Search for the cell housing the specified text and yield its (x, y) center coordinate. 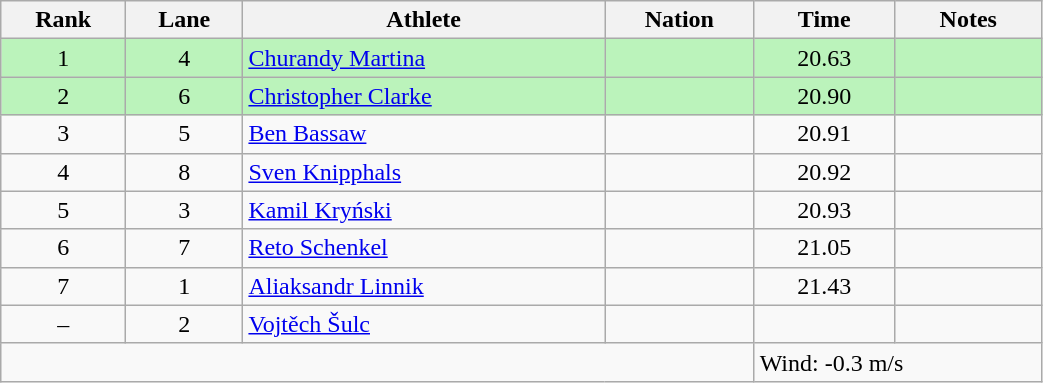
Lane (184, 20)
Vojtěch Šulc (424, 324)
20.93 (824, 210)
Rank (64, 20)
Christopher Clarke (424, 96)
20.92 (824, 172)
21.43 (824, 286)
Athlete (424, 20)
Time (824, 20)
21.05 (824, 248)
8 (184, 172)
20.63 (824, 58)
Wind: -0.3 m/s (898, 362)
Churandy Martina (424, 58)
Reto Schenkel (424, 248)
Ben Bassaw (424, 134)
Aliaksandr Linnik (424, 286)
Nation (679, 20)
Sven Knipphals (424, 172)
Kamil Kryński (424, 210)
20.91 (824, 134)
20.90 (824, 96)
Notes (968, 20)
– (64, 324)
